Search for the cell housing the specified text and yield its (x, y) center coordinate. 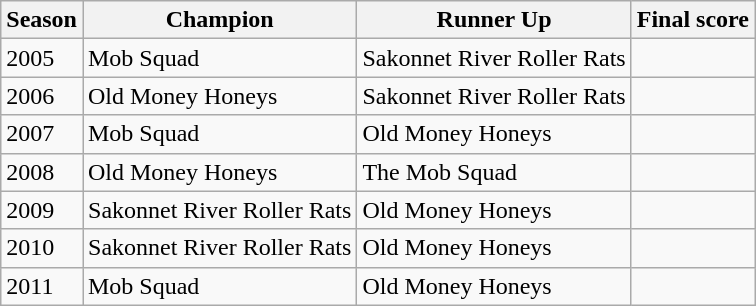
2006 (42, 96)
Season (42, 20)
2010 (42, 248)
2008 (42, 172)
Final score (692, 20)
2007 (42, 134)
Champion (219, 20)
2005 (42, 58)
The Mob Squad (494, 172)
2009 (42, 210)
Runner Up (494, 20)
2011 (42, 286)
